Scan for the cell matching the given text and deliver its [x, y] coordinate at center. 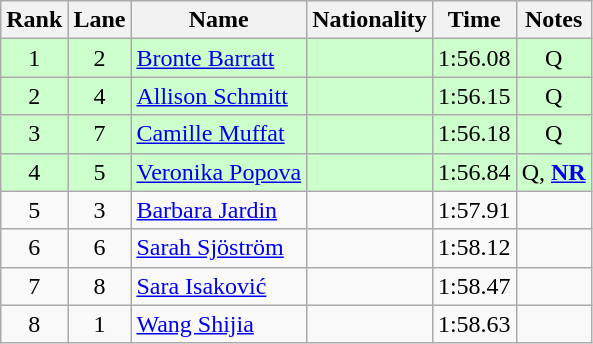
Veronika Popova [219, 172]
1:58.63 [474, 324]
1:56.18 [474, 134]
Q, NR [554, 172]
Sarah Sjöström [219, 248]
Bronte Barratt [219, 58]
Wang Shijia [219, 324]
Sara Isaković [219, 286]
1:56.08 [474, 58]
Allison Schmitt [219, 96]
Camille Muffat [219, 134]
1:57.91 [474, 210]
Notes [554, 20]
1:58.47 [474, 286]
Lane [100, 20]
1:56.15 [474, 96]
Rank [34, 20]
1:58.12 [474, 248]
Time [474, 20]
1:56.84 [474, 172]
Nationality [370, 20]
Name [219, 20]
Barbara Jardin [219, 210]
